Pinpoint the cell where the given text exists, returning its (x, y) midpoint coordinate. 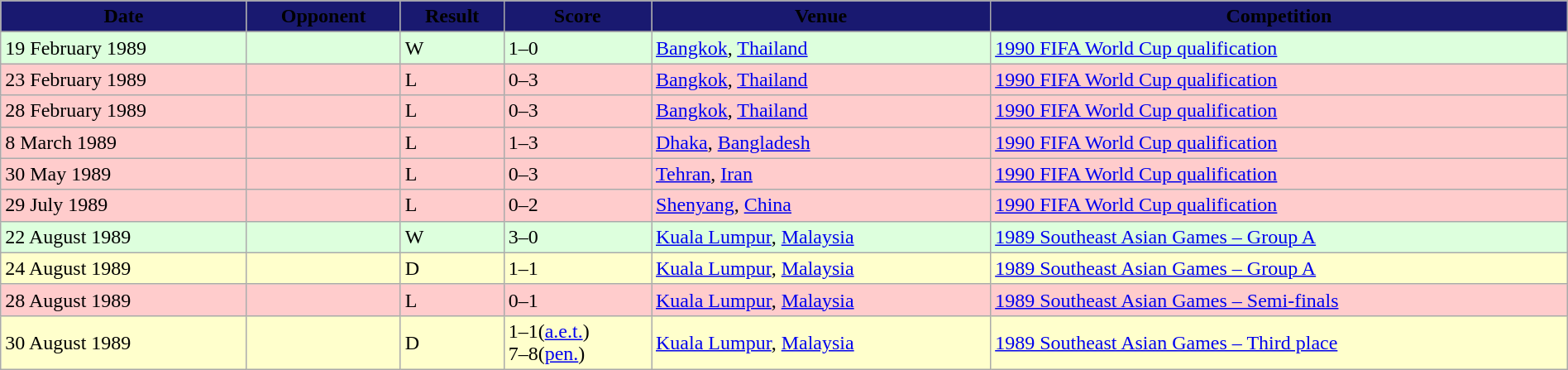
28 February 1989 (124, 111)
1–1(a.e.t.)7–8(pen.) (577, 343)
1989 Southeast Asian Games – Third place (1279, 343)
Shenyang, China (821, 205)
Score (577, 17)
30 May 1989 (124, 174)
1989 Southeast Asian Games – Semi-finals (1279, 300)
1–1 (577, 268)
29 July 1989 (124, 205)
0–1 (577, 300)
19 February 1989 (124, 48)
28 August 1989 (124, 300)
22 August 1989 (124, 237)
Date (124, 17)
0–2 (577, 205)
3–0 (577, 237)
Opponent (323, 17)
30 August 1989 (124, 343)
24 August 1989 (124, 268)
Competition (1279, 17)
Dhaka, Bangladesh (821, 142)
Venue (821, 17)
23 February 1989 (124, 79)
1–3 (577, 142)
1–0 (577, 48)
8 March 1989 (124, 142)
Tehran, Iran (821, 174)
Result (452, 17)
